Scan for the cell matching the given text and deliver its (x, y) coordinate at center. 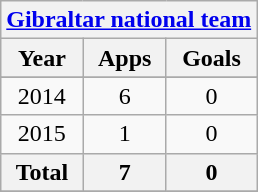
Year (42, 58)
7 (124, 172)
Gibraltar national team (129, 20)
2015 (42, 134)
Goals (211, 58)
6 (124, 96)
Total (42, 172)
1 (124, 134)
Apps (124, 58)
2014 (42, 96)
